Return (x, y) of the center of cell containing provided text 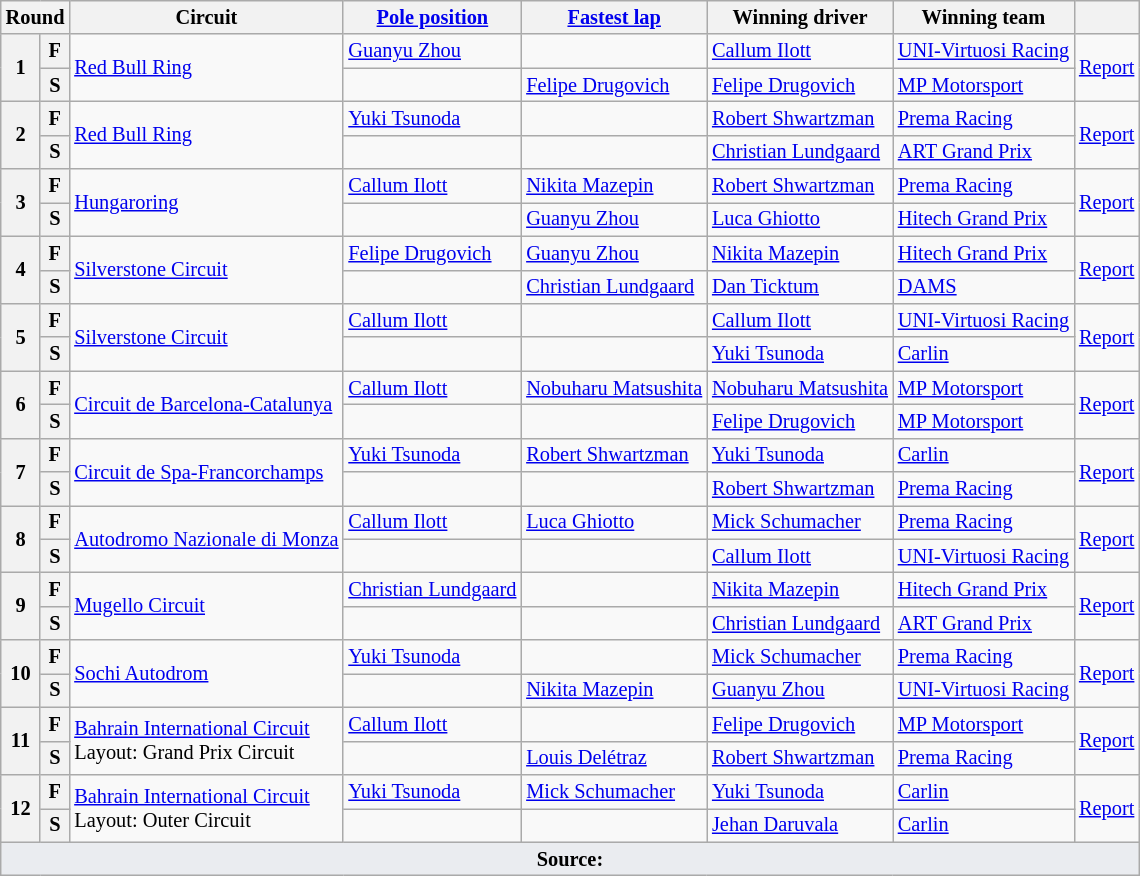
Dan Ticktum (800, 287)
Pole position (432, 17)
2 (20, 134)
Mugello Circuit (206, 606)
5 (20, 336)
Bahrain International CircuitLayout: Grand Prix Circuit (206, 740)
Winning team (984, 17)
12 (20, 808)
Round (36, 17)
10 (20, 674)
Jehan Daruvala (800, 825)
Source: (570, 859)
4 (20, 270)
8 (20, 538)
Bahrain International CircuitLayout: Outer Circuit (206, 808)
Fastest lap (614, 17)
Sochi Autodrom (206, 674)
9 (20, 606)
1 (20, 68)
Hungaroring (206, 202)
Circuit (206, 17)
11 (20, 740)
DAMS (984, 287)
Winning driver (800, 17)
3 (20, 202)
6 (20, 404)
7 (20, 472)
Autodromo Nazionale di Monza (206, 538)
Circuit de Spa-Francorchamps (206, 472)
Louis Delétraz (614, 758)
Circuit de Barcelona-Catalunya (206, 404)
